Extract the [x, y] coordinate from the center of the cell holding the provided text.  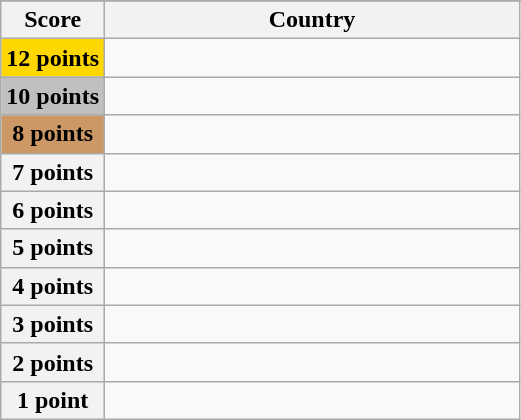
4 points [53, 286]
Score [53, 20]
1 point [53, 400]
Country [312, 20]
2 points [53, 362]
12 points [53, 58]
8 points [53, 134]
7 points [53, 172]
10 points [53, 96]
3 points [53, 324]
5 points [53, 248]
6 points [53, 210]
